For the text-containing cell, return its midpoint in (X, Y) coordinate format. 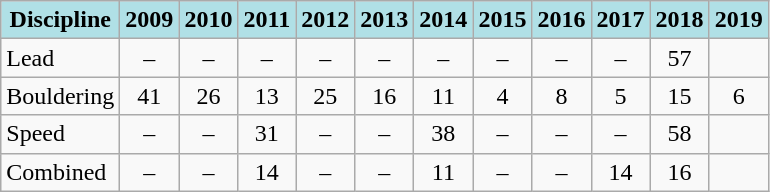
15 (680, 96)
13 (267, 96)
2018 (680, 20)
58 (680, 134)
Bouldering (60, 96)
8 (562, 96)
31 (267, 134)
2016 (562, 20)
6 (738, 96)
2011 (267, 20)
2010 (208, 20)
2013 (384, 20)
2012 (326, 20)
Combined (60, 172)
41 (150, 96)
4 (502, 96)
25 (326, 96)
38 (444, 134)
2015 (502, 20)
2019 (738, 20)
Speed (60, 134)
5 (620, 96)
2009 (150, 20)
2014 (444, 20)
Lead (60, 58)
Discipline (60, 20)
57 (680, 58)
26 (208, 96)
2017 (620, 20)
